Locate the cell with the specified text and output its (x, y) center coordinate. 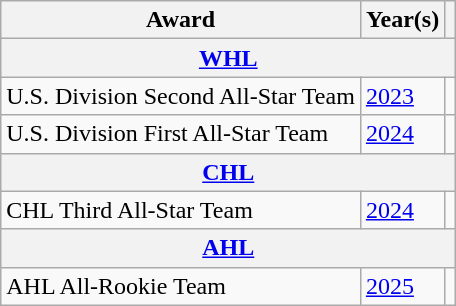
WHL (228, 58)
Year(s) (402, 20)
AHL (228, 248)
2023 (402, 96)
CHL (228, 172)
AHL All-Rookie Team (181, 286)
U.S. Division Second All-Star Team (181, 96)
Award (181, 20)
2025 (402, 286)
U.S. Division First All-Star Team (181, 134)
CHL Third All-Star Team (181, 210)
